Extract the [x, y] coordinate from the center of the cell holding the provided text.  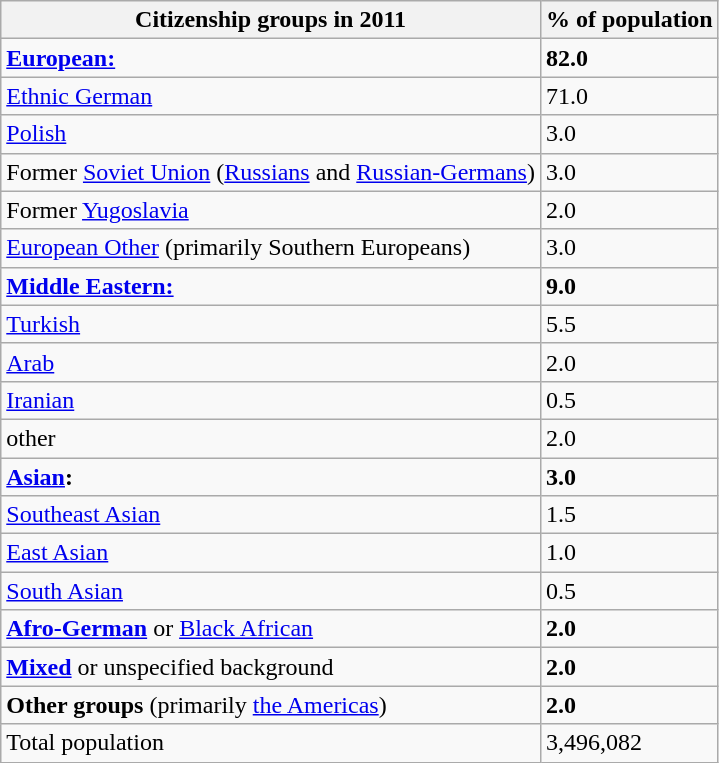
Asian: [271, 477]
1.5 [629, 515]
Arab [271, 362]
Turkish [271, 324]
European: [271, 58]
other [271, 438]
Middle Eastern: [271, 286]
71.0 [629, 96]
Former Yugoslavia [271, 210]
Former Soviet Union (Russians and Russian-Germans) [271, 172]
East Asian [271, 553]
3,496,082 [629, 743]
Mixed or unspecified background [271, 667]
Polish [271, 134]
South Asian [271, 591]
Afro-German or Black African [271, 629]
Citizenship groups in 2011 [271, 20]
82.0 [629, 58]
Southeast Asian [271, 515]
1.0 [629, 553]
Ethnic German [271, 96]
European Other (primarily Southern Europeans) [271, 248]
% of population [629, 20]
5.5 [629, 324]
Total population [271, 743]
9.0 [629, 286]
Other groups (primarily the Americas) [271, 705]
Iranian [271, 400]
